From the cell containing the given text, extract its center point as (X, Y) coordinate. 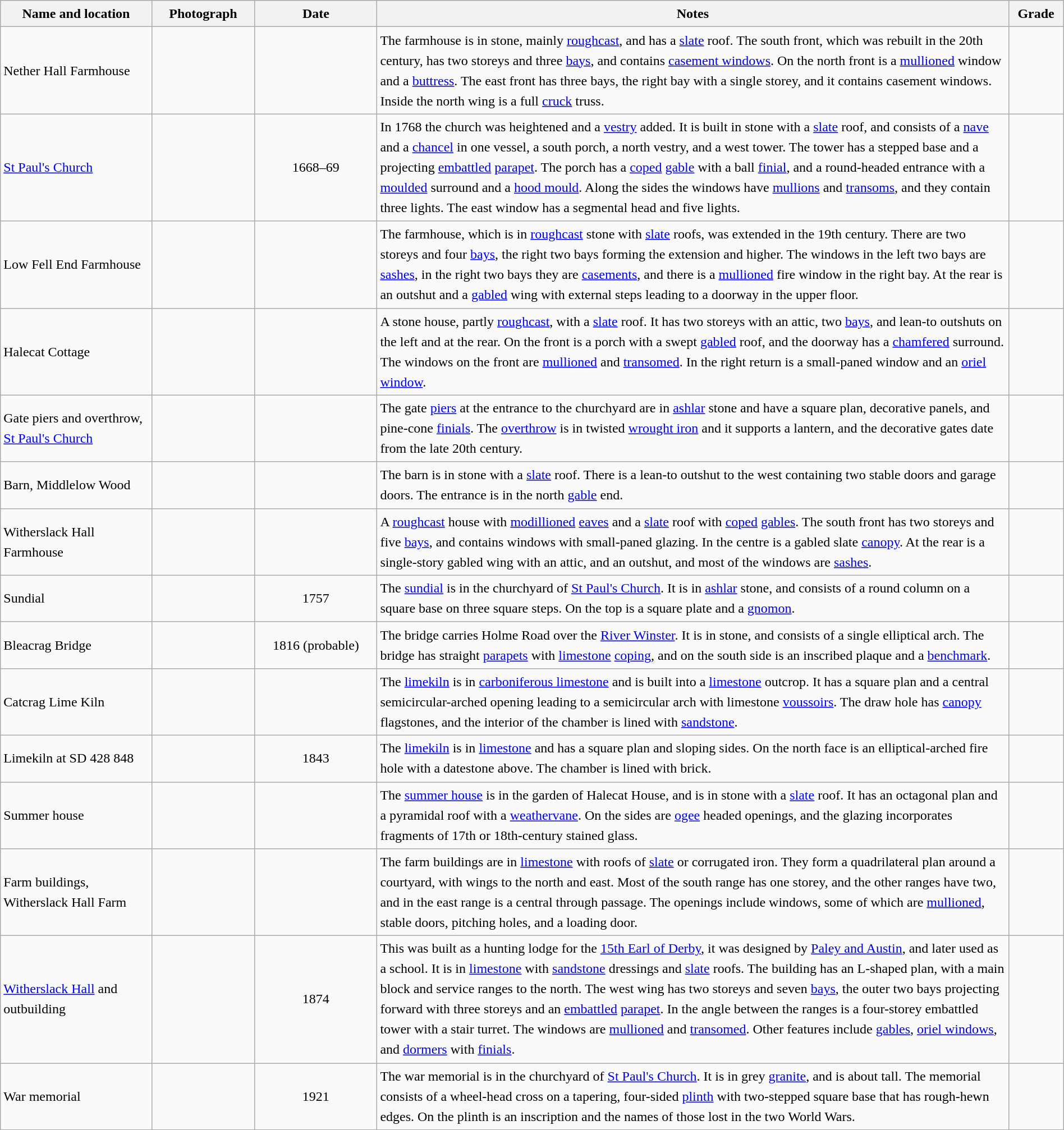
1843 (316, 759)
Grade (1036, 13)
1816 (probable) (316, 645)
Witherslack Hall and outbuilding (76, 1000)
Bleacrag Bridge (76, 645)
Sundial (76, 598)
Notes (692, 13)
War memorial (76, 1096)
1668–69 (316, 167)
Summer house (76, 816)
Limekiln at SD 428 848 (76, 759)
1757 (316, 598)
Gate piers and overthrow,St Paul's Church (76, 429)
Halecat Cottage (76, 351)
Date (316, 13)
Low Fell End Farmhouse (76, 265)
Catcrag Lime Kiln (76, 701)
Barn, Middlelow Wood (76, 485)
Name and location (76, 13)
1921 (316, 1096)
Farm buildings,Witherslack Hall Farm (76, 892)
1874 (316, 1000)
Witherslack Hall Farmhouse (76, 542)
Photograph (203, 13)
Nether Hall Farmhouse (76, 71)
St Paul's Church (76, 167)
